Detect which cell encompasses the target text, then output its (X, Y) center coordinate. 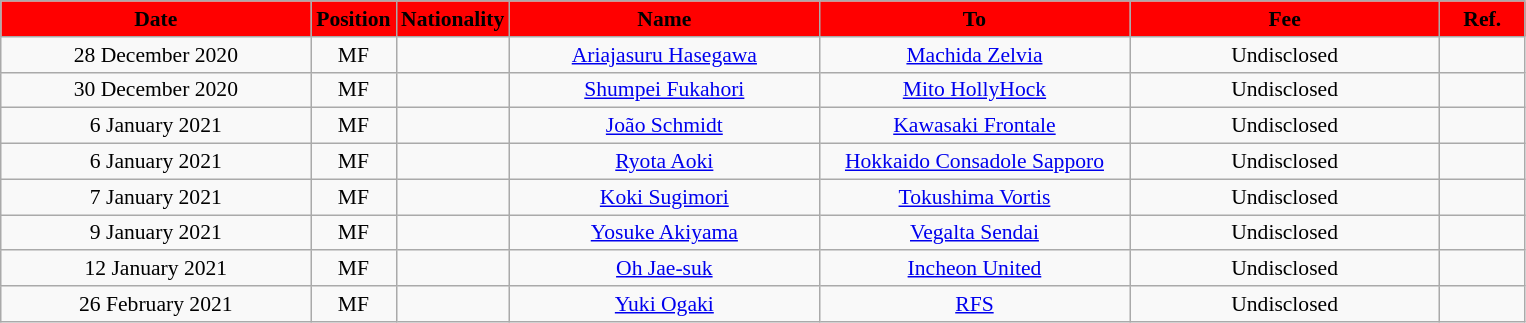
9 January 2021 (156, 233)
To (974, 19)
João Schmidt (664, 126)
Ariajasuru Hasegawa (664, 55)
Fee (1285, 19)
12 January 2021 (156, 269)
30 December 2020 (156, 90)
Koki Sugimori (664, 197)
Hokkaido Consadole Sapporo (974, 162)
28 December 2020 (156, 55)
Shumpei Fukahori (664, 90)
Kawasaki Frontale (974, 126)
Machida Zelvia (974, 55)
Yosuke Akiyama (664, 233)
Incheon United (974, 269)
Nationality (452, 19)
Tokushima Vortis (974, 197)
Position (354, 19)
26 February 2021 (156, 304)
Ryota Aoki (664, 162)
Mito HollyHock (974, 90)
Vegalta Sendai (974, 233)
Name (664, 19)
Yuki Ogaki (664, 304)
Ref. (1482, 19)
Date (156, 19)
Oh Jae-suk (664, 269)
RFS (974, 304)
7 January 2021 (156, 197)
